Find where the given text appears and provide that cell's center as [x, y] coordinate. 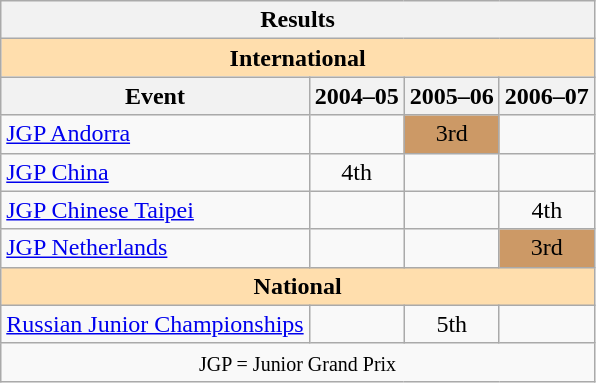
International [298, 58]
JGP = Junior Grand Prix [298, 362]
Russian Junior Championships [155, 324]
JGP Netherlands [155, 248]
2006–07 [546, 96]
Event [155, 96]
JGP Andorra [155, 134]
5th [452, 324]
JGP Chinese Taipei [155, 210]
Results [298, 20]
National [298, 286]
2005–06 [452, 96]
JGP China [155, 172]
2004–05 [356, 96]
